Identify which cell holds the provided text, then report its [x, y] central coordinate. 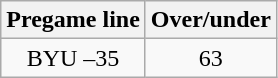
Over/under [210, 20]
Pregame line [74, 20]
63 [210, 58]
BYU –35 [74, 58]
